Return the [x, y] coordinate for the center point of the cell that contains the specified text.  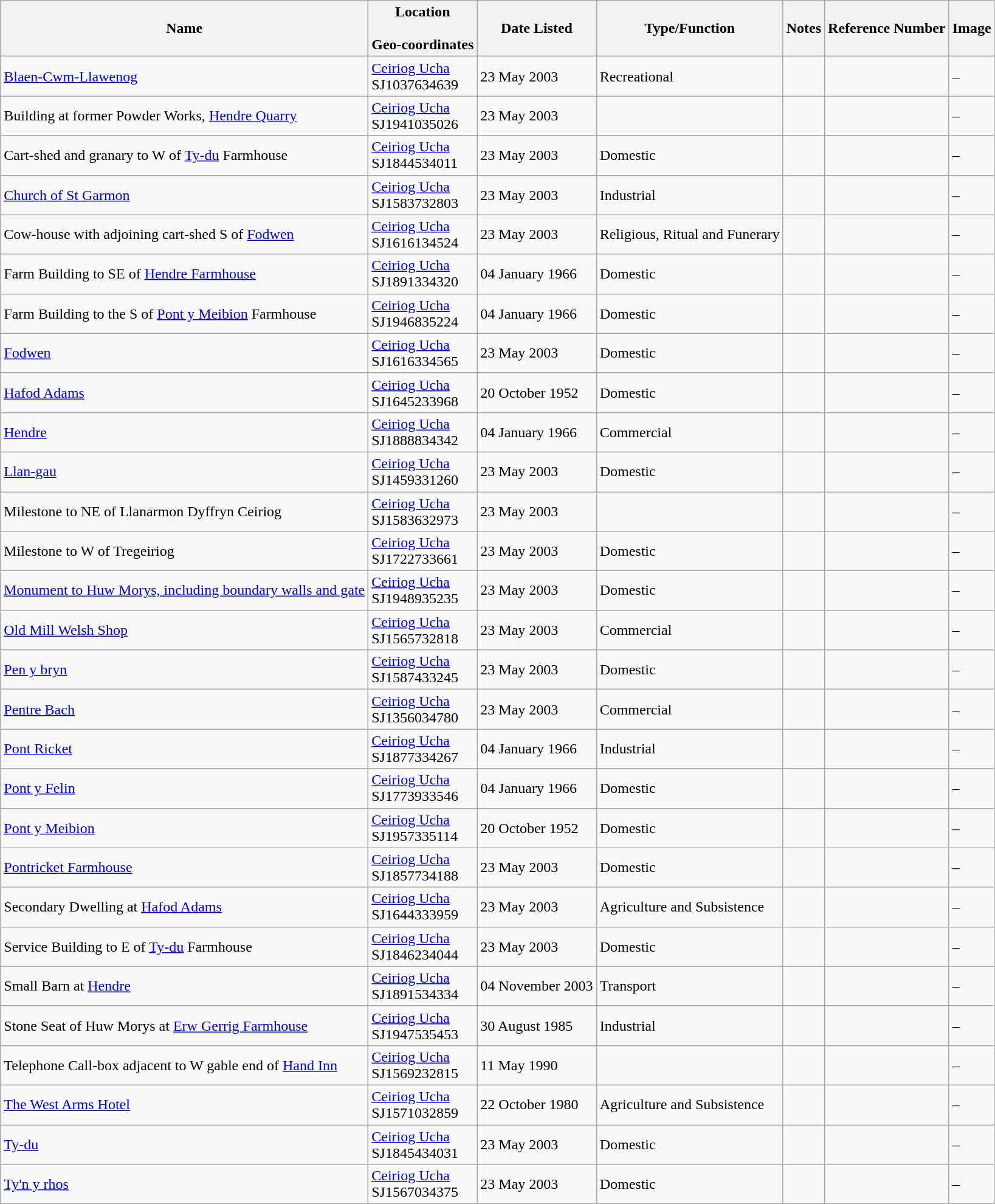
Telephone Call-box adjacent to W gable end of Hand Inn [185, 1065]
Reference Number [887, 29]
Ceiriog UchaSJ1571032859 [423, 1104]
The West Arms Hotel [185, 1104]
Pont y Meibion [185, 828]
LocationGeo-coordinates [423, 29]
Church of St Garmon [185, 195]
Ceiriog UchaSJ1565732818 [423, 630]
Ceiriog UchaSJ1583732803 [423, 195]
Ceiriog UchaSJ1645233968 [423, 393]
04 November 2003 [537, 986]
Ceiriog UchaSJ1569232815 [423, 1065]
Ceiriog UchaSJ1037634639 [423, 77]
Pen y bryn [185, 670]
Ceiriog UchaSJ1877334267 [423, 749]
Ceiriog UchaSJ1846234044 [423, 946]
Ceiriog UchaSJ1888834342 [423, 432]
Pontricket Farmhouse [185, 867]
Ceiriog UchaSJ1891334320 [423, 274]
Milestone to NE of Llanarmon Dyffryn Ceiriog [185, 511]
Ceiriog UchaSJ1947535453 [423, 1025]
Hafod Adams [185, 393]
Ty'n y rhos [185, 1185]
Farm Building to SE of Hendre Farmhouse [185, 274]
Ty-du [185, 1144]
Ceiriog UchaSJ1857734188 [423, 867]
Pont Ricket [185, 749]
Ceiriog UchaSJ1616134524 [423, 235]
Image [971, 29]
Pentre Bach [185, 709]
Ceiriog UchaSJ1644333959 [423, 907]
Ceiriog UchaSJ1356034780 [423, 709]
Ceiriog UchaSJ1773933546 [423, 788]
Milestone to W of Tregeiriog [185, 551]
Cart-shed and granary to W of Ty-du Farmhouse [185, 156]
Ceiriog UchaSJ1567034375 [423, 1185]
Ceiriog UchaSJ1957335114 [423, 828]
Farm Building to the S of Pont y Meibion Farmhouse [185, 314]
22 October 1980 [537, 1104]
Service Building to E of Ty-du Farmhouse [185, 946]
Ceiriog UchaSJ1891534334 [423, 986]
30 August 1985 [537, 1025]
Recreational [689, 77]
Ceiriog UchaSJ1459331260 [423, 472]
Religious, Ritual and Funerary [689, 235]
Small Barn at Hendre [185, 986]
Ceiriog UchaSJ1845434031 [423, 1144]
Ceiriog UchaSJ1941035026 [423, 116]
Ceiriog UchaSJ1948935235 [423, 591]
Fodwen [185, 353]
Ceiriog UchaSJ1722733661 [423, 551]
Ceiriog UchaSJ1616334565 [423, 353]
Stone Seat of Huw Morys at Erw Gerrig Farmhouse [185, 1025]
Cow-house with adjoining cart-shed S of Fodwen [185, 235]
Building at former Powder Works, Hendre Quarry [185, 116]
Name [185, 29]
Ceiriog UchaSJ1844534011 [423, 156]
Old Mill Welsh Shop [185, 630]
Notes [804, 29]
Pont y Felin [185, 788]
Llan-gau [185, 472]
Hendre [185, 432]
Date Listed [537, 29]
Ceiriog UchaSJ1946835224 [423, 314]
Ceiriog UchaSJ1587433245 [423, 670]
Blaen-Cwm-Llawenog [185, 77]
Secondary Dwelling at Hafod Adams [185, 907]
Monument to Huw Morys, including boundary walls and gate [185, 591]
11 May 1990 [537, 1065]
Transport [689, 986]
Type/Function [689, 29]
Ceiriog UchaSJ1583632973 [423, 511]
